Capture the cell that displays the provided text and extract its [X, Y] central coordinate. 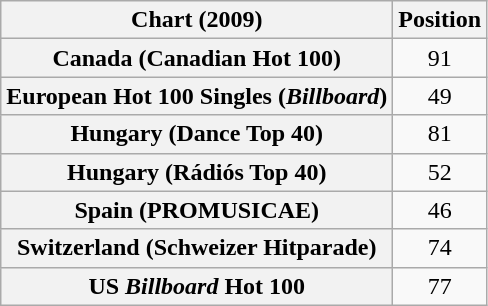
81 [440, 134]
52 [440, 172]
Position [440, 20]
Hungary (Dance Top 40) [197, 134]
Chart (2009) [197, 20]
Canada (Canadian Hot 100) [197, 58]
Hungary (Rádiós Top 40) [197, 172]
Switzerland (Schweizer Hitparade) [197, 248]
US Billboard Hot 100 [197, 286]
European Hot 100 Singles (Billboard) [197, 96]
74 [440, 248]
Spain (PROMUSICAE) [197, 210]
77 [440, 286]
49 [440, 96]
46 [440, 210]
91 [440, 58]
